Extract the (x, y) coordinate from the center of the cell holding the provided text.  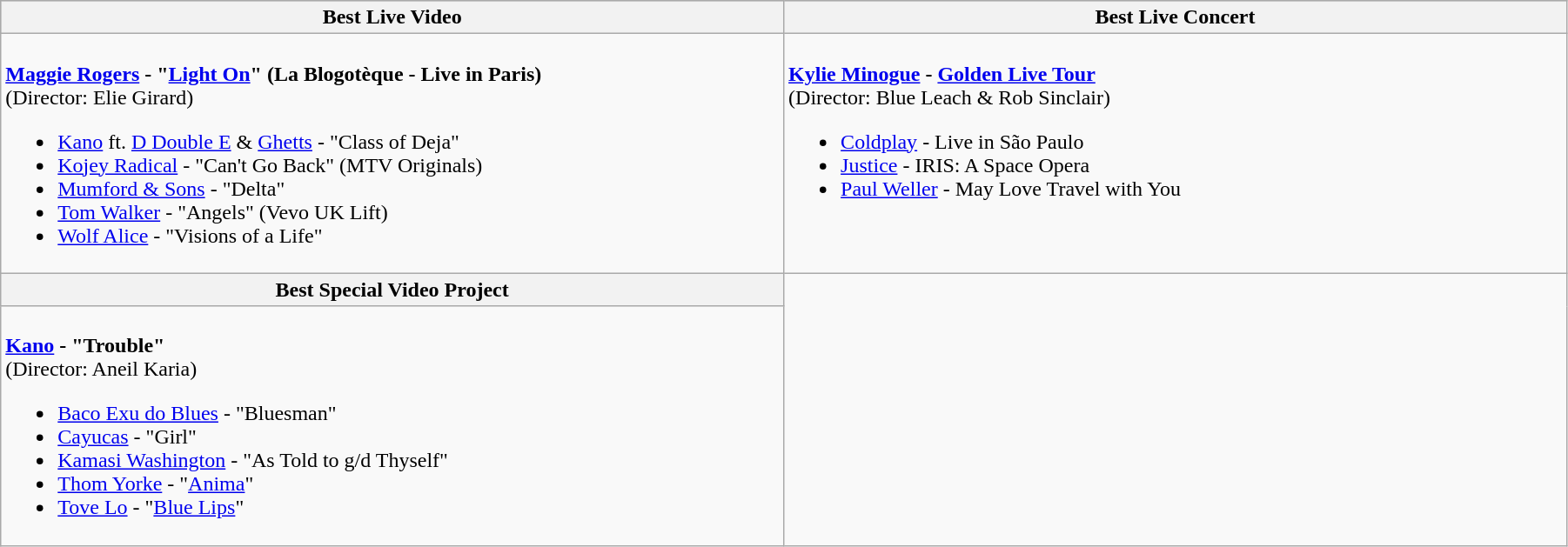
Best Live Video (392, 17)
Best Live Concert (1176, 17)
Best Special Video Project (392, 290)
